Output the (x, y) coordinate of the center of the cell containing the given text.  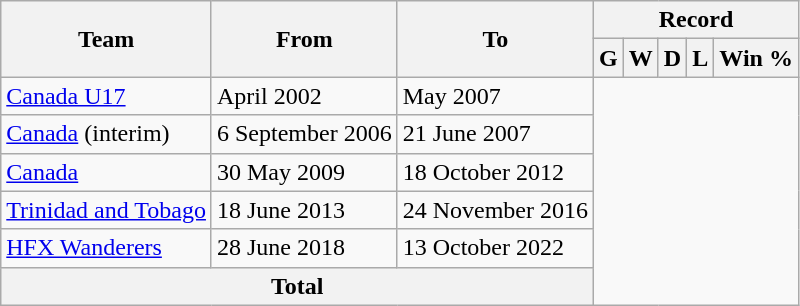
G (609, 58)
Record (696, 20)
21 June 2007 (495, 134)
24 November 2016 (495, 210)
April 2002 (304, 96)
Canada U17 (106, 96)
18 June 2013 (304, 210)
To (495, 39)
Team (106, 39)
D (672, 58)
Total (298, 286)
30 May 2009 (304, 172)
Canada (106, 172)
6 September 2006 (304, 134)
May 2007 (495, 96)
Win % (756, 58)
28 June 2018 (304, 248)
13 October 2022 (495, 248)
L (700, 58)
Trinidad and Tobago (106, 210)
18 October 2012 (495, 172)
W (640, 58)
HFX Wanderers (106, 248)
Canada (interim) (106, 134)
From (304, 39)
